Determine the (X, Y) coordinate at the center of the cell enclosing the given text.  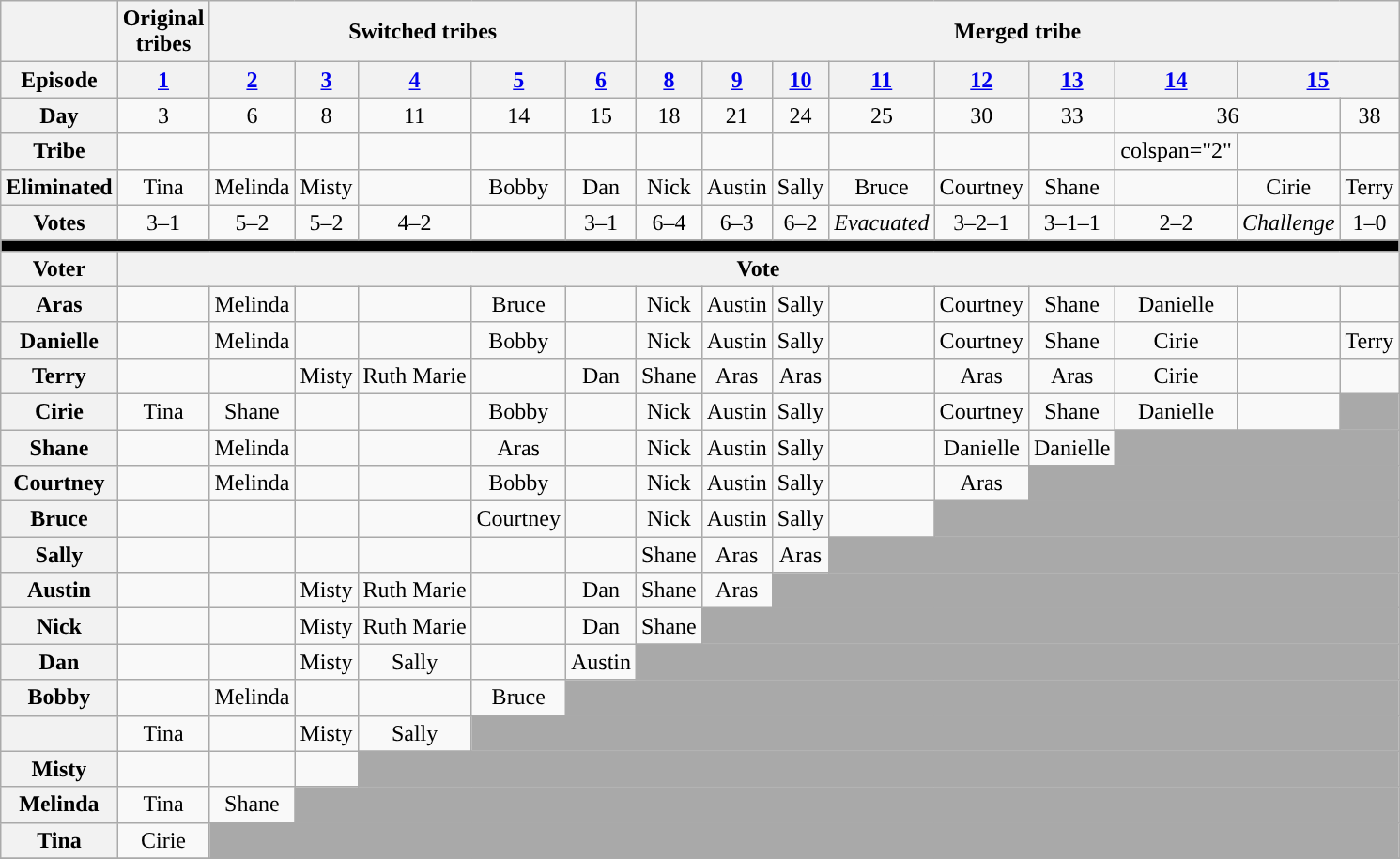
30 (981, 115)
3–2–1 (981, 222)
6–2 (800, 222)
Votes (59, 222)
Eliminated (59, 187)
10 (800, 80)
13 (1071, 80)
Episode (59, 80)
4 (415, 80)
6–4 (669, 222)
36 (1228, 115)
colspan="2" (1177, 151)
Vote (759, 268)
24 (800, 115)
4–2 (415, 222)
Merged tribe (1018, 32)
2–2 (1177, 222)
Evacuated (882, 222)
25 (882, 115)
2 (252, 80)
33 (1071, 115)
3–1–1 (1071, 222)
1–0 (1369, 222)
Originaltribes (163, 32)
12 (981, 80)
1 (163, 80)
Voter (59, 268)
38 (1369, 115)
Day (59, 115)
21 (736, 115)
Switched tribes (423, 32)
Tribe (59, 151)
5 (518, 80)
18 (669, 115)
6–3 (736, 222)
9 (736, 80)
Challenge (1288, 222)
